Identify which cell holds the provided text, then report its (x, y) central coordinate. 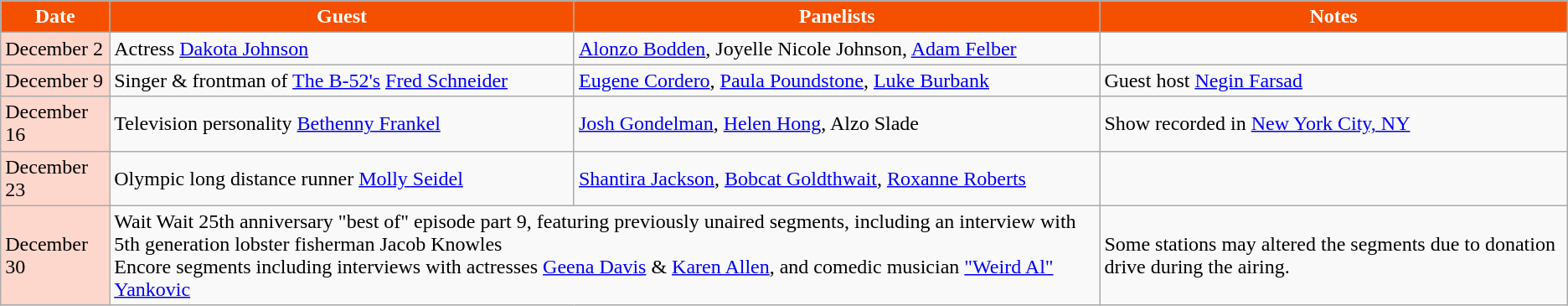
Date (55, 17)
Alonzo Bodden, Joyelle Nicole Johnson, Adam Felber (836, 49)
Shantira Jackson, Bobcat Goldthwait, Roxanne Roberts (836, 178)
Singer & frontman of The B-52's Fred Schneider (342, 80)
Actress Dakota Johnson (342, 49)
December 30 (55, 255)
Olympic long distance runner Molly Seidel (342, 178)
December 2 (55, 49)
December 23 (55, 178)
Some stations may altered the segments due to donation drive during the airing. (1333, 255)
Notes (1333, 17)
Show recorded in New York City, NY (1333, 124)
Television personality Bethenny Frankel (342, 124)
December 9 (55, 80)
Panelists (836, 17)
December 16 (55, 124)
Guest host Negin Farsad (1333, 80)
Guest (342, 17)
Eugene Cordero, Paula Poundstone, Luke Burbank (836, 80)
Josh Gondelman, Helen Hong, Alzo Slade (836, 124)
